Return the (x, y) coordinate for the center point of the cell that contains the specified text.  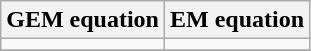
EM equation (238, 20)
GEM equation (83, 20)
